Capture the cell that displays the provided text and extract its [x, y] central coordinate. 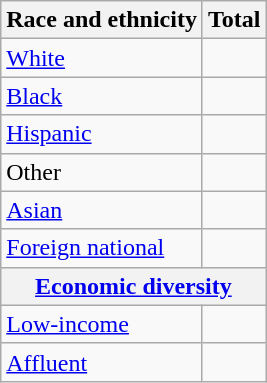
Hispanic [102, 134]
Black [102, 96]
Low-income [102, 324]
Economic diversity [134, 286]
Total [234, 20]
Other [102, 172]
Asian [102, 210]
Affluent [102, 362]
Foreign national [102, 248]
White [102, 58]
Race and ethnicity [102, 20]
